Find where the given text appears and provide that cell's center as (x, y) coordinate. 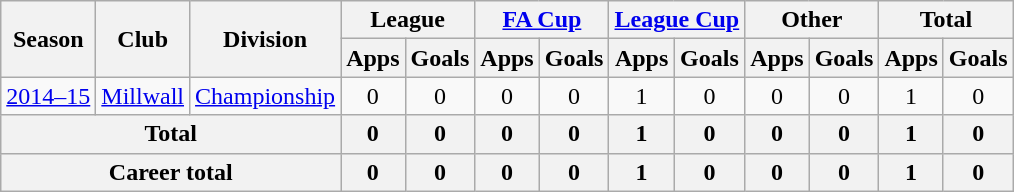
League (408, 20)
Club (143, 39)
Other (812, 20)
Career total (171, 172)
FA Cup (542, 20)
2014–15 (48, 96)
Millwall (143, 96)
Championship (266, 96)
Division (266, 39)
Season (48, 39)
League Cup (677, 20)
